Detect which cell encompasses the target text, then output its (X, Y) center coordinate. 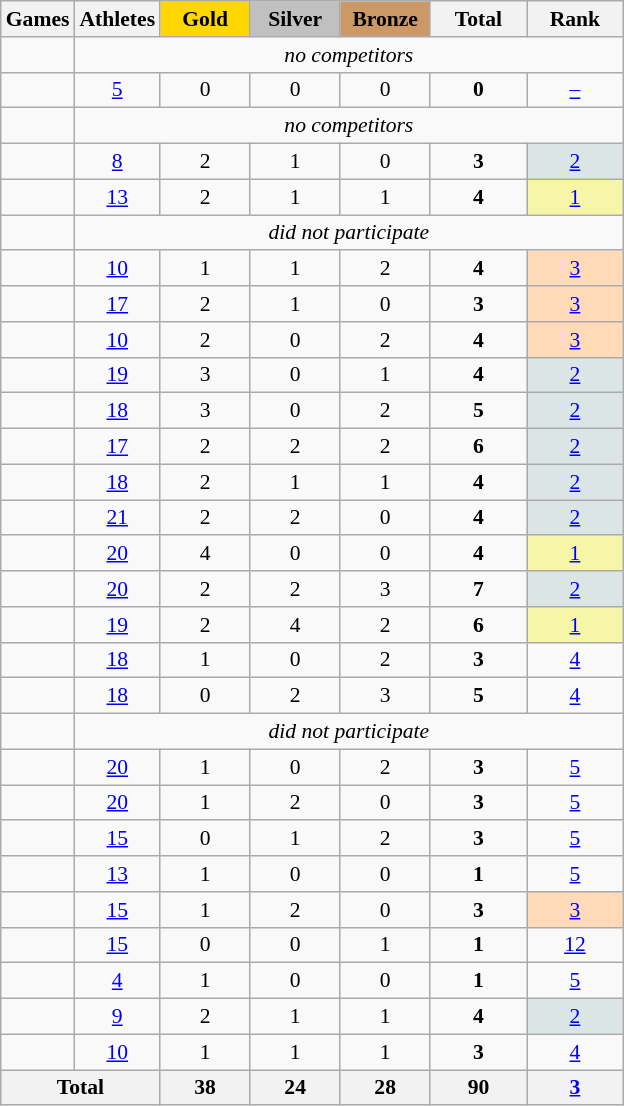
38 (205, 1088)
9 (117, 1017)
– (576, 90)
Bronze (385, 19)
Games (38, 19)
90 (478, 1088)
7 (478, 589)
Silver (295, 19)
Rank (576, 19)
8 (117, 162)
12 (576, 945)
21 (117, 518)
Athletes (117, 19)
Gold (205, 19)
28 (385, 1088)
24 (295, 1088)
